For the text-containing cell, return its midpoint in (x, y) coordinate format. 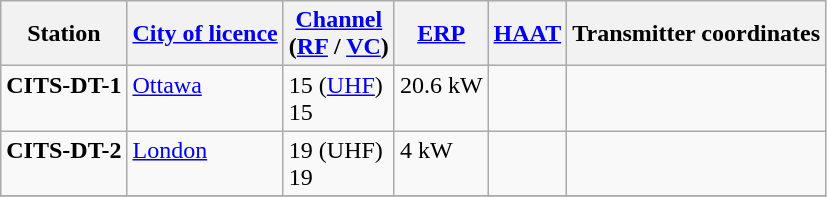
15 (UHF)15 (338, 98)
Transmitter coordinates (696, 34)
ERP (441, 34)
CITS-DT-1 (64, 98)
20.6 kW (441, 98)
4 kW (441, 164)
City of licence (205, 34)
HAAT (528, 34)
CITS-DT-2 (64, 164)
London (205, 164)
Channel(RF / VC) (338, 34)
19 (UHF)19 (338, 164)
Ottawa (205, 98)
Station (64, 34)
